Identify which cell holds the provided text, then report its [x, y] central coordinate. 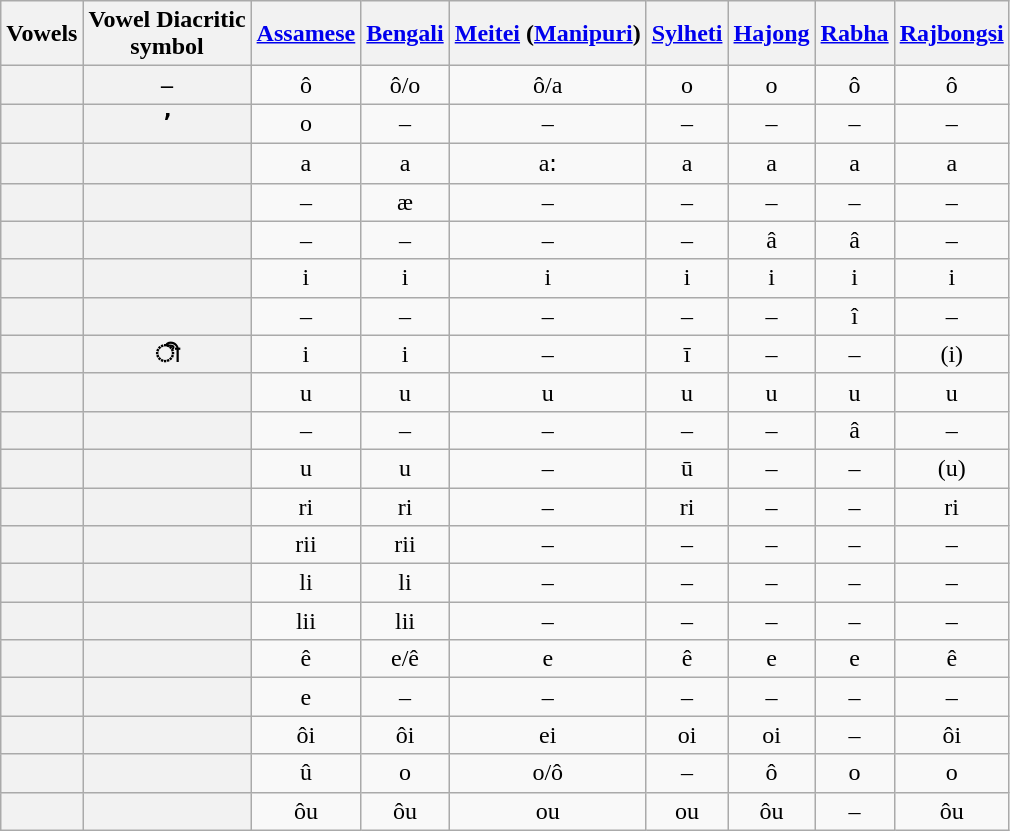
Vowel Diacritic symbol [167, 34]
a꞉ [548, 163]
Hajong [772, 34]
Rajbongsi [952, 34]
Vowels [42, 34]
î [854, 316]
ī [687, 354]
ei [548, 735]
(i) [952, 354]
e/ê [405, 659]
Sylheti [687, 34]
Bengali [405, 34]
(u) [952, 468]
ô/a [548, 85]
ô/o [405, 85]
Rabha [854, 34]
ʼ [167, 124]
o/ô [548, 773]
ী [167, 354]
û [306, 773]
ū [687, 468]
Meitei (Manipuri) [548, 34]
æ [405, 202]
Assamese [306, 34]
